Identify which cell holds the provided text, then report its [X, Y] central coordinate. 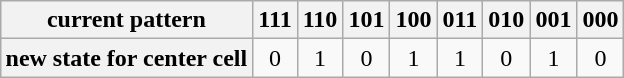
111 [275, 20]
101 [366, 20]
000 [600, 20]
001 [554, 20]
011 [460, 20]
100 [414, 20]
new state for center cell [126, 58]
010 [506, 20]
current pattern [126, 20]
110 [320, 20]
